Find where the given text appears and provide that cell's center as (x, y) coordinate. 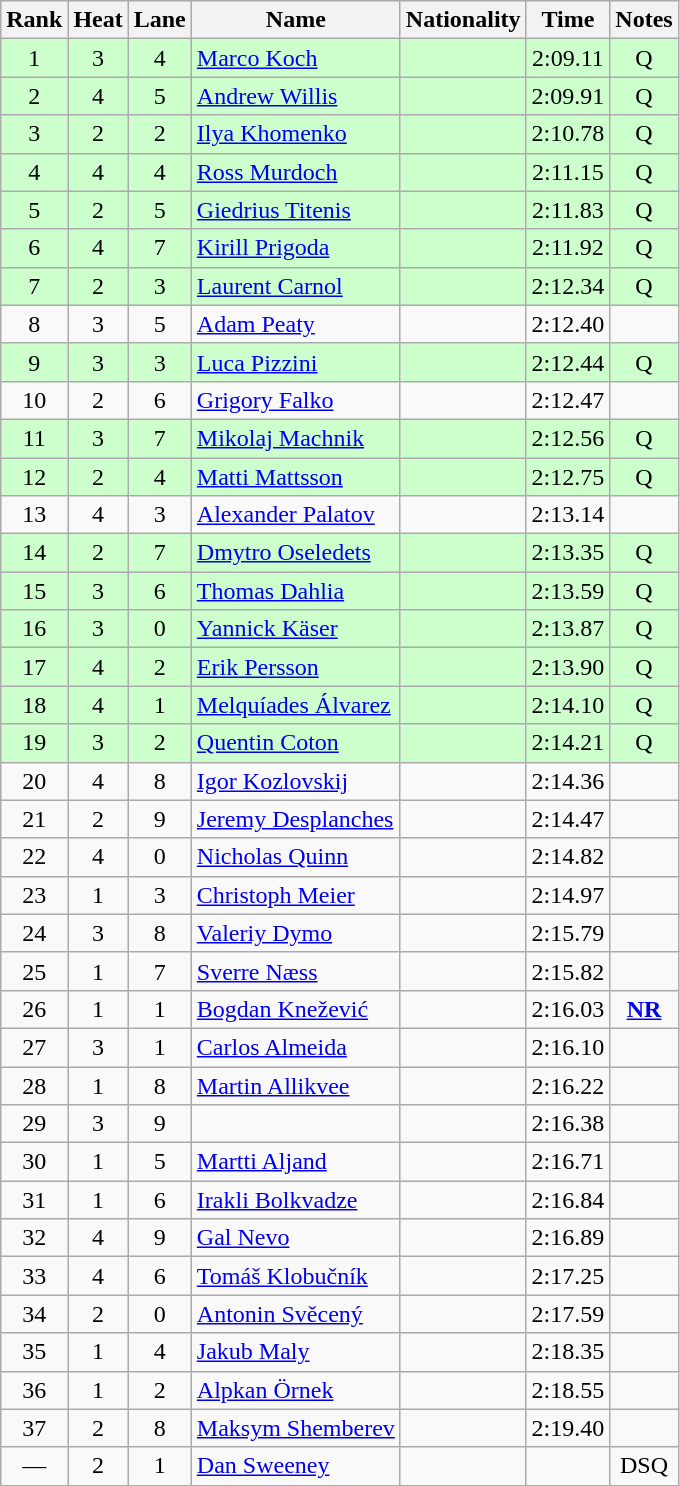
2:18.55 (568, 1390)
30 (34, 1162)
Gal Nevo (296, 1238)
2:09.91 (568, 96)
Ilya Khomenko (296, 134)
Nationality (463, 20)
2:14.10 (568, 705)
22 (34, 857)
2:16.10 (568, 1047)
Mikolaj Machnik (296, 438)
2:16.22 (568, 1085)
Marco Koch (296, 58)
14 (34, 553)
2:16.38 (568, 1124)
Rank (34, 20)
Bogdan Knežević (296, 1009)
2:11.92 (568, 248)
NR (644, 1009)
Jeremy Desplanches (296, 819)
2:13.90 (568, 667)
34 (34, 1314)
2:12.40 (568, 324)
DSQ (644, 1466)
Valeriy Dymo (296, 933)
Luca Pizzini (296, 362)
29 (34, 1124)
2:16.89 (568, 1238)
Quentin Coton (296, 743)
Martin Allikvee (296, 1085)
2:10.78 (568, 134)
2:11.83 (568, 210)
2:18.35 (568, 1352)
2:14.21 (568, 743)
Ross Murdoch (296, 172)
28 (34, 1085)
33 (34, 1276)
Adam Peaty (296, 324)
13 (34, 515)
Lane (160, 20)
Antonin Svěcený (296, 1314)
19 (34, 743)
Maksym Shemberev (296, 1428)
Giedrius Titenis (296, 210)
Christoph Meier (296, 895)
Laurent Carnol (296, 286)
2:13.87 (568, 629)
2:17.59 (568, 1314)
2:11.15 (568, 172)
2:17.25 (568, 1276)
Alpkan Örnek (296, 1390)
Erik Persson (296, 667)
2:14.47 (568, 819)
Heat (98, 20)
2:12.44 (568, 362)
20 (34, 781)
25 (34, 971)
Andrew Willis (296, 96)
18 (34, 705)
2:16.71 (568, 1162)
16 (34, 629)
Yannick Käser (296, 629)
Grigory Falko (296, 400)
2:12.34 (568, 286)
Tomáš Klobučník (296, 1276)
37 (34, 1428)
Dan Sweeney (296, 1466)
2:13.14 (568, 515)
Nicholas Quinn (296, 857)
Time (568, 20)
Sverre Næss (296, 971)
Dmytro Oseledets (296, 553)
Carlos Almeida (296, 1047)
Alexander Palatov (296, 515)
24 (34, 933)
23 (34, 895)
2:16.03 (568, 1009)
Thomas Dahlia (296, 591)
2:16.84 (568, 1200)
2:14.36 (568, 781)
36 (34, 1390)
2:12.75 (568, 477)
15 (34, 591)
Notes (644, 20)
2:13.35 (568, 553)
2:09.11 (568, 58)
2:14.82 (568, 857)
27 (34, 1047)
2:15.82 (568, 971)
— (34, 1466)
17 (34, 667)
Kirill Prigoda (296, 248)
Name (296, 20)
Igor Kozlovskij (296, 781)
21 (34, 819)
11 (34, 438)
2:12.47 (568, 400)
12 (34, 477)
2:14.97 (568, 895)
Jakub Maly (296, 1352)
Martti Aljand (296, 1162)
2:12.56 (568, 438)
32 (34, 1238)
31 (34, 1200)
2:13.59 (568, 591)
Matti Mattsson (296, 477)
2:19.40 (568, 1428)
10 (34, 400)
Melquíades Álvarez (296, 705)
Irakli Bolkvadze (296, 1200)
26 (34, 1009)
2:15.79 (568, 933)
35 (34, 1352)
